Locate the cell with the specified text and output its [X, Y] center coordinate. 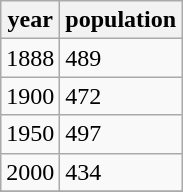
497 [121, 134]
1950 [30, 134]
1888 [30, 58]
year [30, 20]
1900 [30, 96]
434 [121, 172]
489 [121, 58]
472 [121, 96]
2000 [30, 172]
population [121, 20]
